Search for the cell housing the specified text and yield its (X, Y) center coordinate. 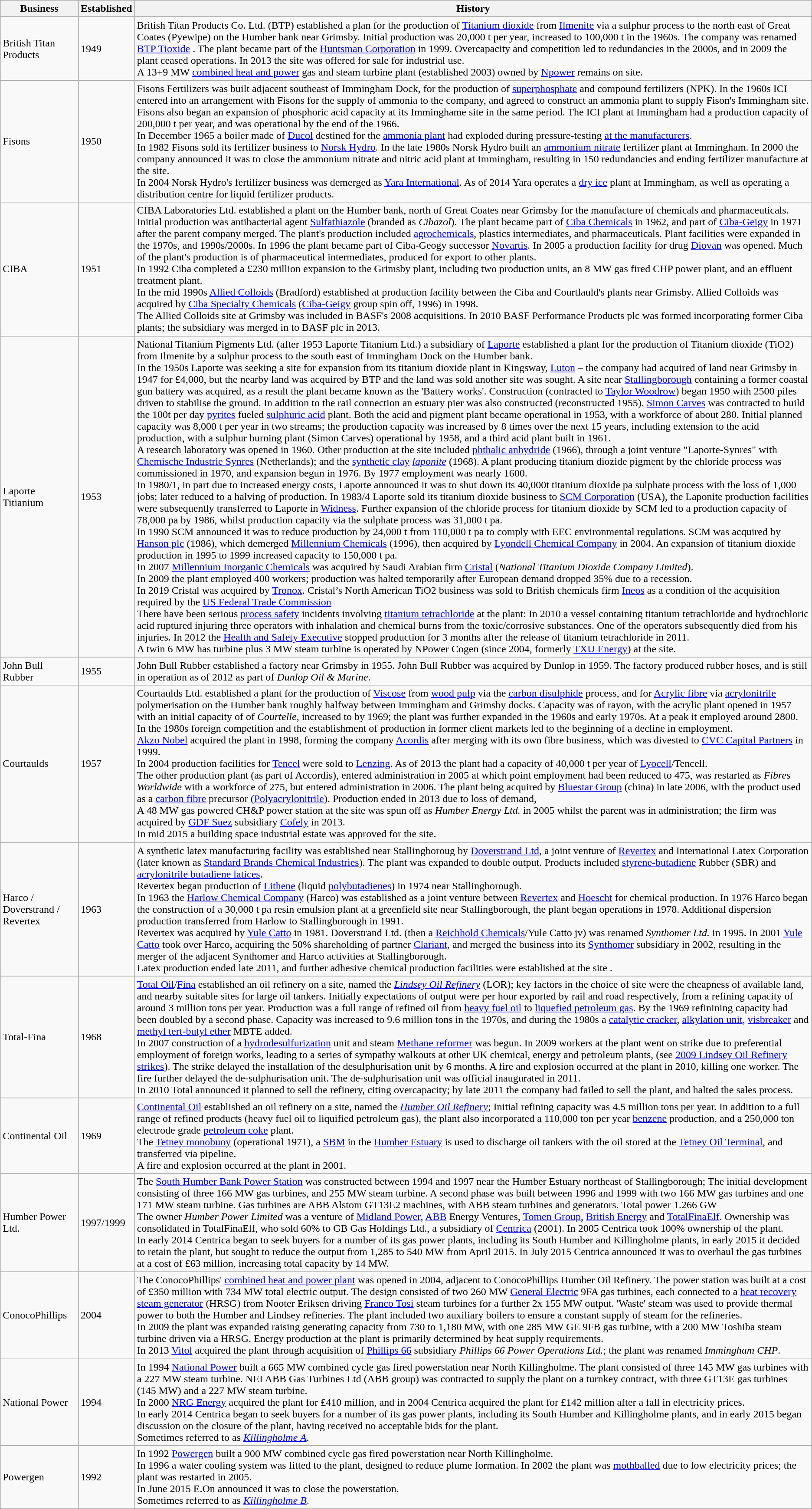
Continental Oil (39, 1135)
1997/1999 (106, 1222)
Harco / Doverstrand / Revertex (39, 909)
John Bull Rubber (39, 671)
History (473, 9)
Powergen (39, 1477)
1955 (106, 671)
1969 (106, 1135)
1957 (106, 764)
ConocoPhillips (39, 1315)
National Power (39, 1402)
British Titan Products (39, 49)
1950 (106, 141)
Total-Fina (39, 1037)
CIBA (39, 269)
1968 (106, 1037)
1951 (106, 269)
Established (106, 9)
1994 (106, 1402)
Laporte Titianium (39, 496)
Courtaulds (39, 764)
Humber Power Ltd. (39, 1222)
Business (39, 9)
1992 (106, 1477)
1963 (106, 909)
1949 (106, 49)
2004 (106, 1315)
Fisons (39, 141)
1953 (106, 496)
